Find where the given text appears and provide that cell's center as (X, Y) coordinate. 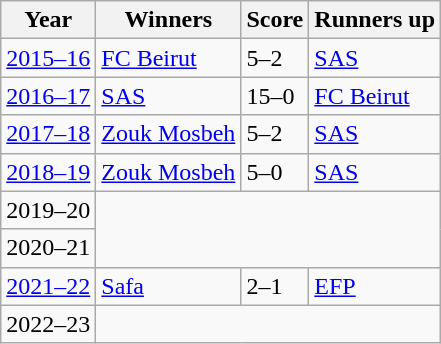
15–0 (275, 96)
2015–16 (48, 58)
2018–19 (48, 172)
Safa (168, 286)
EFP (375, 286)
Year (48, 20)
2016–17 (48, 96)
Score (275, 20)
2–1 (275, 286)
2020–21 (48, 248)
2017–18 (48, 134)
2021–22 (48, 286)
2019–20 (48, 210)
Runners up (375, 20)
5–0 (275, 172)
2022–23 (48, 324)
Winners (168, 20)
